Pinpoint the cell where the given text exists, returning its (x, y) midpoint coordinate. 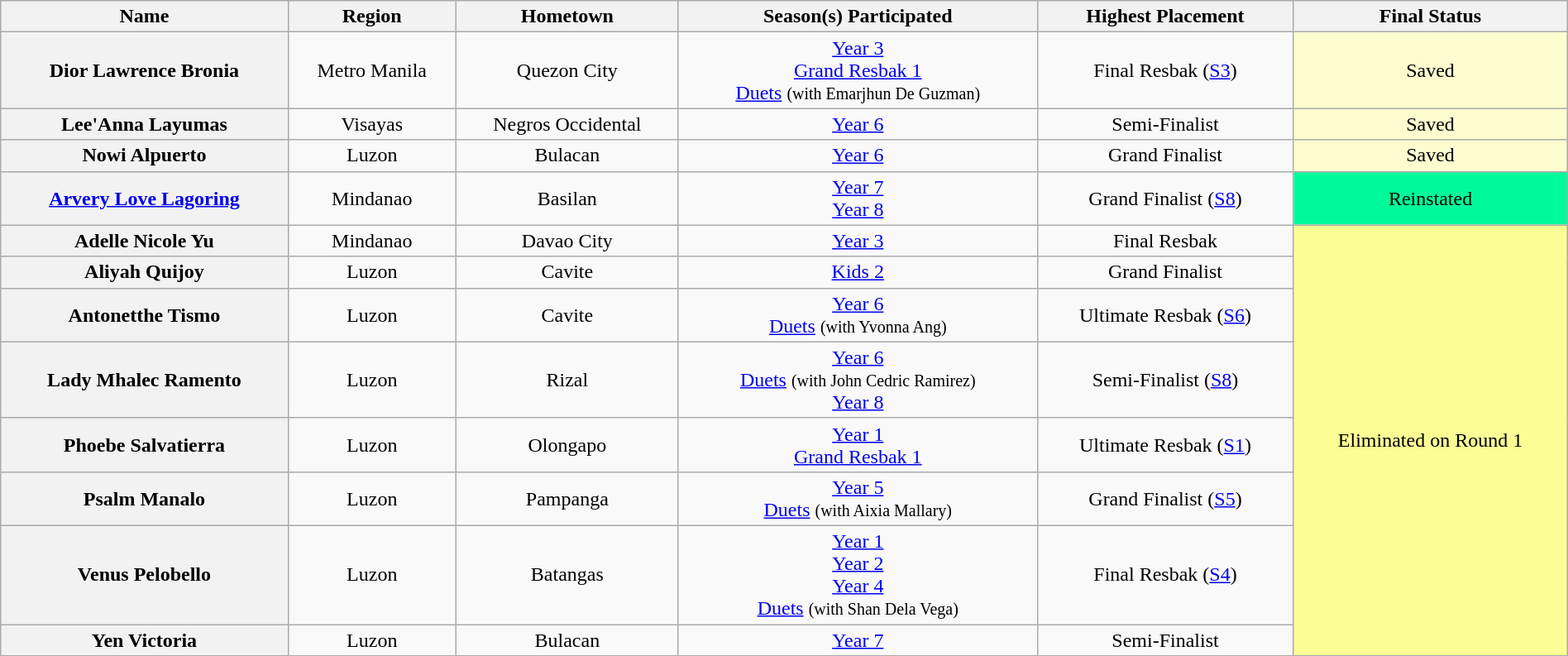
Quezon City (567, 70)
Name (144, 17)
Final Resbak (1165, 241)
Negros Occidental (567, 124)
Grand Finalist (S8) (1165, 199)
Venus Pelobello (144, 574)
Semi-Finalist (S8) (1165, 380)
Highest Placement (1165, 17)
Final Resbak (S3) (1165, 70)
Eliminated on Round 1 (1431, 440)
Dior Lawrence Bronia (144, 70)
Season(s) Participated (858, 17)
Olongapo (567, 445)
Ultimate Resbak (S6) (1165, 314)
Visayas (372, 124)
Pampanga (567, 498)
Year 6Duets (with John Cedric Ramirez)Year 8 (858, 380)
Aliyah Quijoy (144, 272)
Metro Manila (372, 70)
Year 7Year 8 (858, 199)
Yen Victoria (144, 639)
Nowi Alpuerto (144, 156)
Basilan (567, 199)
Ultimate Resbak (S1) (1165, 445)
Year 5Duets (with Aixia Mallary) (858, 498)
Final Resbak (S4) (1165, 574)
Year 1Grand Resbak 1 (858, 445)
Year 6Duets (with Yvonna Ang) (858, 314)
Phoebe Salvatierra (144, 445)
Antonetthe Tismo (144, 314)
Region (372, 17)
Final Status (1431, 17)
Year 7 (858, 639)
Reinstated (1431, 199)
Psalm Manalo (144, 498)
Lee'Anna Layumas (144, 124)
Year 3Grand Resbak 1Duets (with Emarjhun De Guzman) (858, 70)
Lady Mhalec Ramento (144, 380)
Davao City (567, 241)
Kids 2 (858, 272)
Year 3 (858, 241)
Adelle Nicole Yu (144, 241)
Batangas (567, 574)
Rizal (567, 380)
Grand Finalist (S5) (1165, 498)
Hometown (567, 17)
Arvery Love Lagoring (144, 199)
Year 1Year 2Year 4Duets (with Shan Dela Vega) (858, 574)
